Find where the given text appears and provide that cell's center as [X, Y] coordinate. 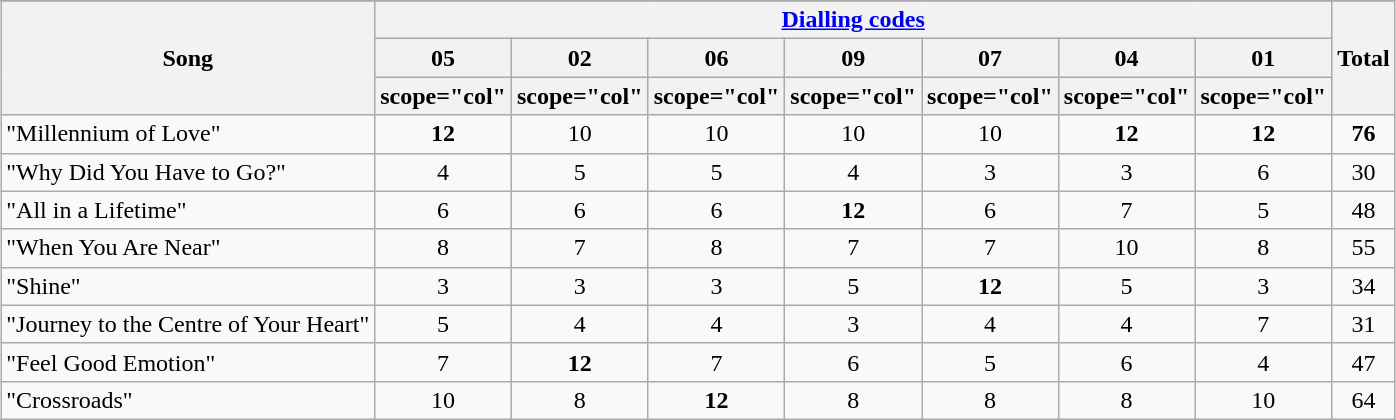
Total [1364, 58]
"Feel Good Emotion" [188, 362]
04 [1126, 58]
64 [1364, 400]
Dialling codes [854, 20]
09 [854, 58]
07 [990, 58]
"All in a Lifetime" [188, 210]
48 [1364, 210]
"Journey to the Centre of Your Heart" [188, 324]
"When You Are Near" [188, 248]
34 [1364, 286]
"Why Did You Have to Go?" [188, 172]
02 [580, 58]
76 [1364, 134]
"Shine" [188, 286]
55 [1364, 248]
31 [1364, 324]
30 [1364, 172]
05 [444, 58]
47 [1364, 362]
Song [188, 58]
"Crossroads" [188, 400]
"Millennium of Love" [188, 134]
01 [1264, 58]
06 [716, 58]
